From the cell containing the given text, extract its center point as (X, Y) coordinate. 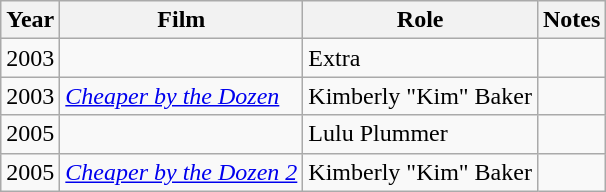
Year (30, 20)
Extra (420, 58)
Film (182, 20)
Cheaper by the Dozen 2 (182, 172)
Notes (571, 20)
Lulu Plummer (420, 134)
Cheaper by the Dozen (182, 96)
Role (420, 20)
